Return the [X, Y] coordinate for the center point of the cell that contains the specified text.  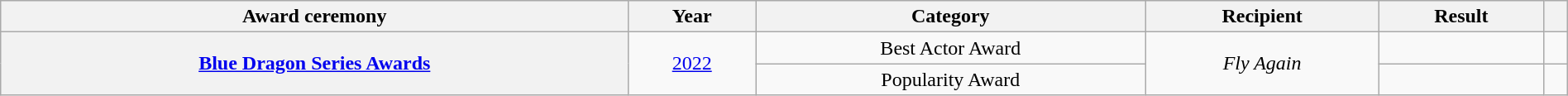
Fly Again [1262, 64]
Category [951, 17]
Result [1460, 17]
Best Actor Award [951, 48]
Popularity Award [951, 79]
Year [692, 17]
Blue Dragon Series Awards [314, 64]
2022 [692, 64]
Recipient [1262, 17]
Award ceremony [314, 17]
